Return the [x, y] coordinate for the center point of the cell that contains the specified text.  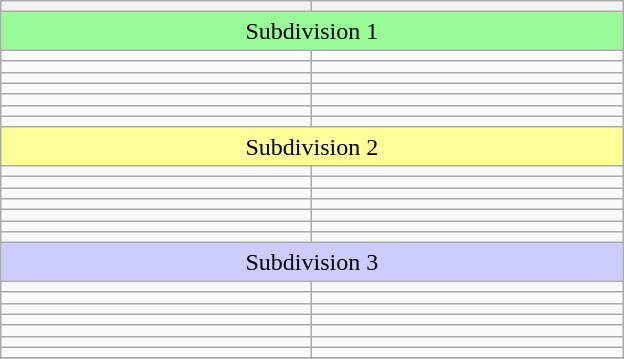
Subdivision 3 [312, 262]
Subdivision 2 [312, 146]
Subdivision 1 [312, 31]
